Determine the (x, y) coordinate at the center of the cell enclosing the given text.  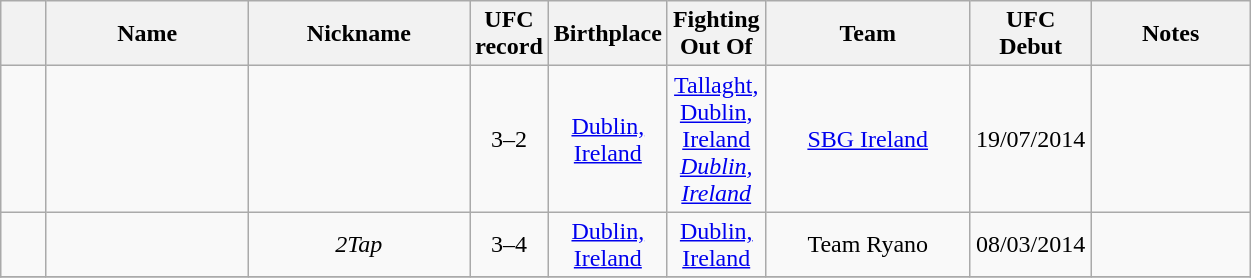
3–4 (510, 244)
08/03/2014 (1030, 244)
UFC Debut (1030, 34)
SBG Ireland (868, 139)
2Tap (359, 244)
Notes (1171, 34)
Team Ryano (868, 244)
Birthplace (608, 34)
19/07/2014 (1030, 139)
Fighting Out Of (716, 34)
Team (868, 34)
Name (147, 34)
Tallaght, Dublin, IrelandDublin, Ireland (716, 139)
Nickname (359, 34)
3–2 (510, 139)
UFC record (510, 34)
